Identify which cell holds the provided text, then report its (X, Y) central coordinate. 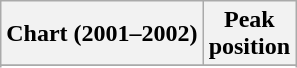
Chart (2001–2002) (102, 34)
Peakposition (249, 34)
